From the cell containing the given text, extract its center point as (X, Y) coordinate. 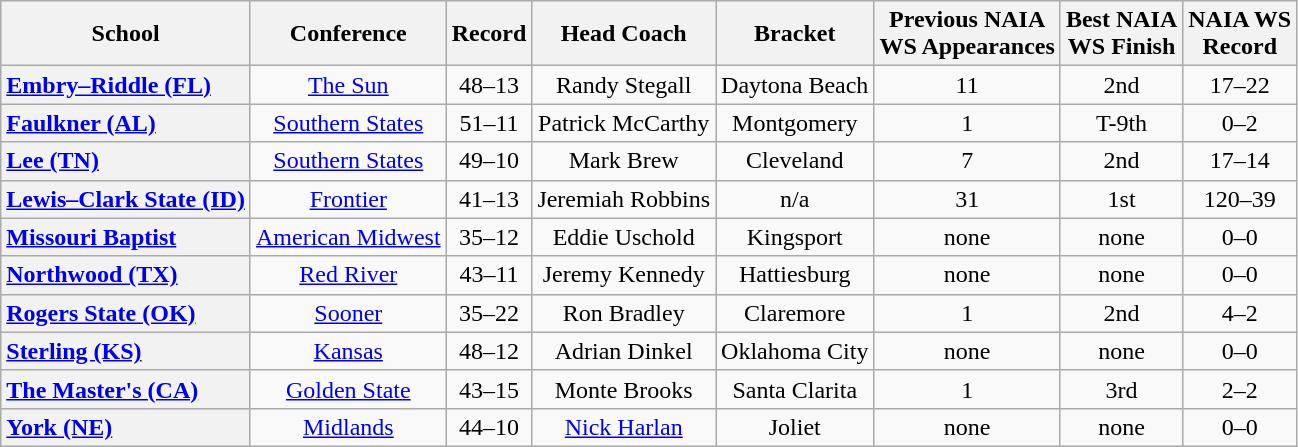
35–22 (489, 313)
Claremore (795, 313)
Adrian Dinkel (624, 351)
Jeremy Kennedy (624, 275)
4–2 (1240, 313)
Montgomery (795, 123)
Nick Harlan (624, 427)
Sooner (348, 313)
35–12 (489, 237)
Rogers State (OK) (126, 313)
43–15 (489, 389)
Randy Stegall (624, 85)
17–14 (1240, 161)
Missouri Baptist (126, 237)
Red River (348, 275)
48–12 (489, 351)
School (126, 34)
Frontier (348, 199)
Bracket (795, 34)
41–13 (489, 199)
49–10 (489, 161)
31 (967, 199)
Sterling (KS) (126, 351)
Embry–Riddle (FL) (126, 85)
3rd (1121, 389)
n/a (795, 199)
Hattiesburg (795, 275)
Head Coach (624, 34)
Mark Brew (624, 161)
Lewis–Clark State (ID) (126, 199)
American Midwest (348, 237)
Ron Bradley (624, 313)
Record (489, 34)
120–39 (1240, 199)
7 (967, 161)
Patrick McCarthy (624, 123)
Best NAIAWS Finish (1121, 34)
Eddie Uschold (624, 237)
51–11 (489, 123)
11 (967, 85)
Monte Brooks (624, 389)
48–13 (489, 85)
Conference (348, 34)
Lee (TN) (126, 161)
Kansas (348, 351)
43–11 (489, 275)
0–2 (1240, 123)
Oklahoma City (795, 351)
Jeremiah Robbins (624, 199)
Kingsport (795, 237)
17–22 (1240, 85)
Joliet (795, 427)
The Sun (348, 85)
44–10 (489, 427)
2–2 (1240, 389)
York (NE) (126, 427)
Northwood (TX) (126, 275)
Santa Clarita (795, 389)
Midlands (348, 427)
Previous NAIAWS Appearances (967, 34)
Faulkner (AL) (126, 123)
T-9th (1121, 123)
Cleveland (795, 161)
NAIA WSRecord (1240, 34)
The Master's (CA) (126, 389)
Golden State (348, 389)
Daytona Beach (795, 85)
1st (1121, 199)
